Search for the cell housing the specified text and yield its (X, Y) center coordinate. 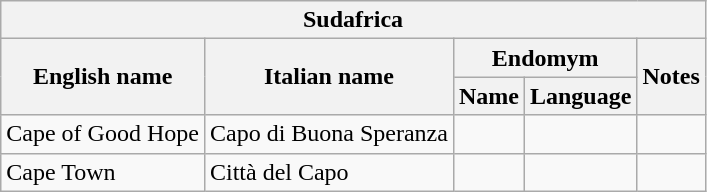
Language (580, 96)
Cape of Good Hope (103, 134)
Sudafrica (354, 20)
Cape Town (103, 172)
English name (103, 77)
Capo di Buona Speranza (328, 134)
Endomym (544, 58)
Città del Capo (328, 172)
Notes (671, 77)
Italian name (328, 77)
Name (488, 96)
